Find where the given text appears and provide that cell's center as (X, Y) coordinate. 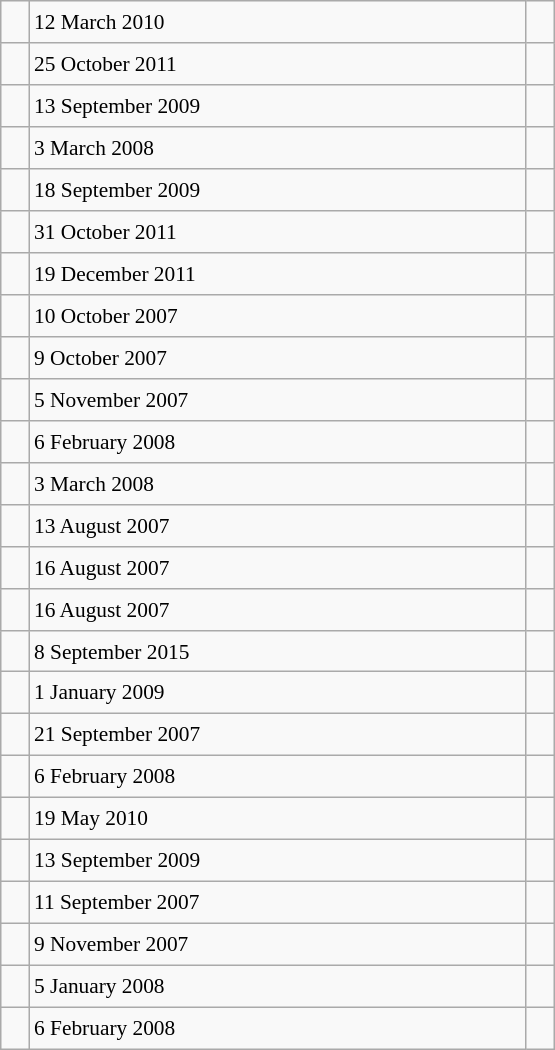
9 November 2007 (278, 945)
5 November 2007 (278, 399)
10 October 2007 (278, 316)
19 December 2011 (278, 274)
1 January 2009 (278, 693)
11 September 2007 (278, 903)
31 October 2011 (278, 232)
12 March 2010 (278, 22)
19 May 2010 (278, 819)
8 September 2015 (278, 651)
18 September 2009 (278, 190)
9 October 2007 (278, 358)
5 January 2008 (278, 986)
13 August 2007 (278, 525)
25 October 2011 (278, 64)
21 September 2007 (278, 735)
